Return [X, Y] of the center of cell containing provided text 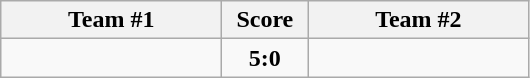
Team #2 [418, 20]
Team #1 [112, 20]
Score [265, 20]
5:0 [265, 58]
